Search for the cell housing the specified text and yield its [x, y] center coordinate. 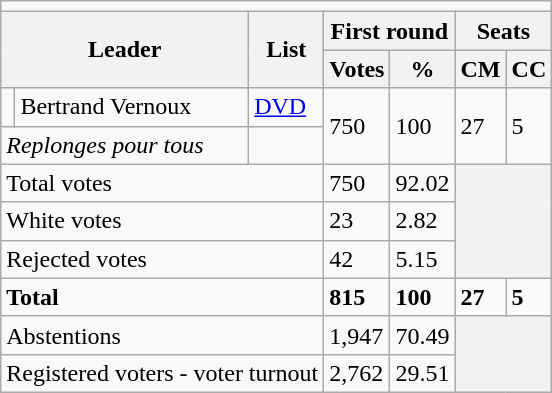
Rejected votes [162, 259]
2.82 [422, 221]
Seats [504, 31]
23 [357, 221]
Abstentions [162, 335]
Leader [125, 50]
Replonges pour tous [125, 145]
92.02 [422, 183]
CC [529, 69]
% [422, 69]
CM [480, 69]
First round [390, 31]
DVD [286, 107]
Total [162, 297]
70.49 [422, 335]
Total votes [162, 183]
1,947 [357, 335]
2,762 [357, 373]
Votes [357, 69]
42 [357, 259]
815 [357, 297]
Registered voters - voter turnout [162, 373]
Bertrand Vernoux [132, 107]
White votes [162, 221]
29.51 [422, 373]
5.15 [422, 259]
List [286, 50]
